Determine the (X, Y) coordinate at the center of the cell enclosing the given text.  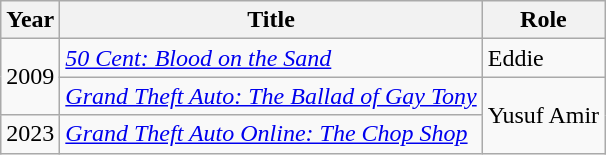
Role (543, 20)
2023 (30, 134)
Year (30, 20)
Eddie (543, 58)
Grand Theft Auto Online: The Chop Shop (271, 134)
Grand Theft Auto: The Ballad of Gay Tony (271, 96)
Title (271, 20)
2009 (30, 77)
Yusuf Amir (543, 115)
50 Cent: Blood on the Sand (271, 58)
